From the cell containing the given text, extract its center point as [X, Y] coordinate. 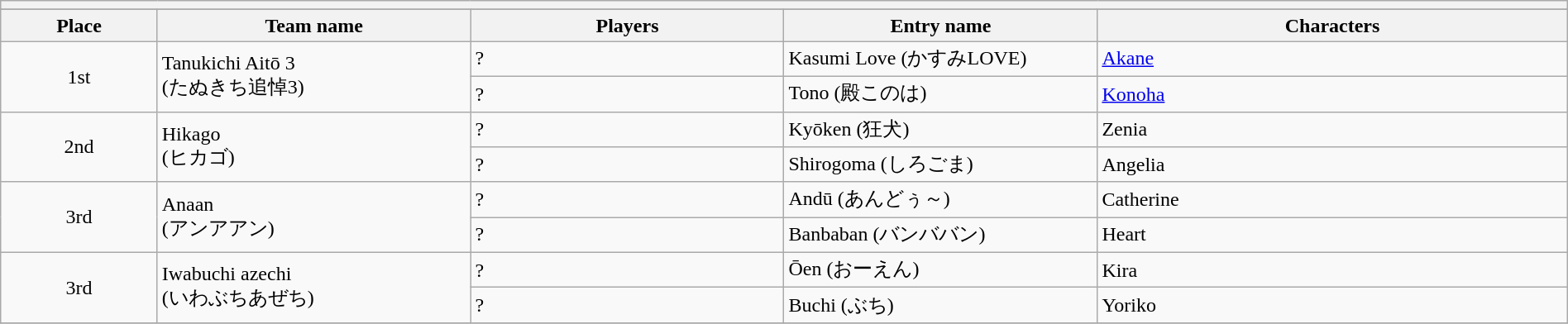
Zenia [1332, 129]
Team name [314, 26]
Angelia [1332, 165]
Place [79, 26]
Ōen (おーえん) [941, 269]
Anaan(アンアアン) [314, 217]
1st [79, 76]
Shirogoma (しろごま) [941, 165]
Konoha [1332, 94]
Characters [1332, 26]
Akane [1332, 60]
Kira [1332, 269]
Entry name [941, 26]
Iwabuchi azechi(いわぶちあぜち) [314, 288]
Yoriko [1332, 306]
Andū (あんどぅ～) [941, 200]
Hikago(ヒカゴ) [314, 147]
Kyōken (狂犬) [941, 129]
Tanukichi Aitō 3(たぬきち追悼3) [314, 76]
Buchi (ぶち) [941, 306]
Catherine [1332, 200]
Tono (殿このは) [941, 94]
Heart [1332, 235]
Banbaban (バンババン) [941, 235]
Players [627, 26]
Kasumi Love (かすみLOVE) [941, 60]
2nd [79, 147]
